Return [x, y] of the center of cell containing provided text 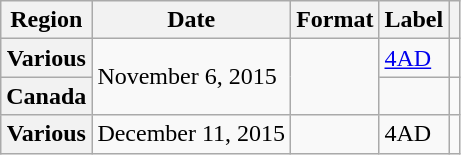
December 11, 2015 [192, 134]
November 6, 2015 [192, 77]
Date [192, 20]
Label [414, 20]
Canada [46, 96]
Region [46, 20]
Format [335, 20]
